Determine the [x, y] coordinate at the center of the cell enclosing the given text.  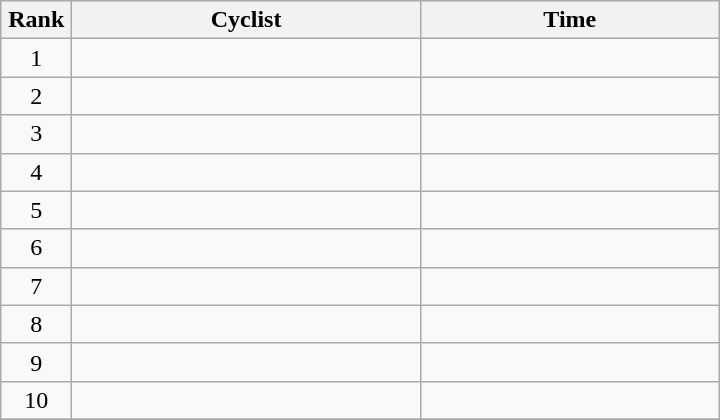
Cyclist [246, 20]
9 [36, 362]
10 [36, 400]
1 [36, 58]
6 [36, 248]
8 [36, 324]
3 [36, 134]
Rank [36, 20]
Time [570, 20]
4 [36, 172]
2 [36, 96]
7 [36, 286]
5 [36, 210]
